Determine the (x, y) coordinate at the center of the cell enclosing the given text.  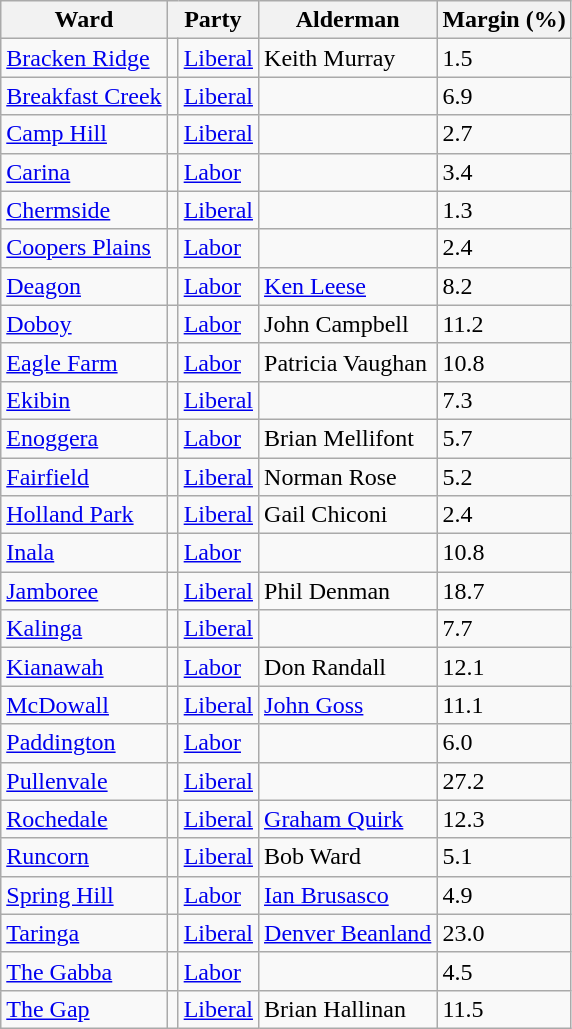
Bracken Ridge (84, 58)
Don Randall (348, 667)
27.2 (504, 781)
Kianawah (84, 667)
5.7 (504, 438)
McDowall (84, 705)
4.5 (504, 971)
11.5 (504, 1009)
3.4 (504, 172)
6.9 (504, 96)
Phil Denman (348, 591)
Holland Park (84, 515)
Ken Leese (348, 286)
Alderman (348, 20)
18.7 (504, 591)
Ward (84, 20)
Ekibin (84, 400)
Chermside (84, 210)
7.7 (504, 629)
1.3 (504, 210)
Party (212, 20)
Fairfield (84, 477)
Gail Chiconi (348, 515)
7.3 (504, 400)
John Goss (348, 705)
Margin (%) (504, 20)
Jamboree (84, 591)
2.7 (504, 134)
11.2 (504, 324)
4.9 (504, 895)
Coopers Plains (84, 248)
Brian Mellifont (348, 438)
Patricia Vaughan (348, 362)
Breakfast Creek (84, 96)
12.1 (504, 667)
Spring Hill (84, 895)
6.0 (504, 743)
Taringa (84, 933)
Doboy (84, 324)
23.0 (504, 933)
Paddington (84, 743)
The Gabba (84, 971)
1.5 (504, 58)
Brian Hallinan (348, 1009)
Graham Quirk (348, 819)
John Campbell (348, 324)
Deagon (84, 286)
Pullenvale (84, 781)
Inala (84, 553)
Runcorn (84, 857)
12.3 (504, 819)
11.1 (504, 705)
Enoggera (84, 438)
Rochedale (84, 819)
Norman Rose (348, 477)
5.2 (504, 477)
Camp Hill (84, 134)
Keith Murray (348, 58)
The Gap (84, 1009)
Ian Brusasco (348, 895)
5.1 (504, 857)
Bob Ward (348, 857)
Kalinga (84, 629)
Eagle Farm (84, 362)
Denver Beanland (348, 933)
8.2 (504, 286)
Carina (84, 172)
